Identify which cell holds the provided text, then report its [X, Y] central coordinate. 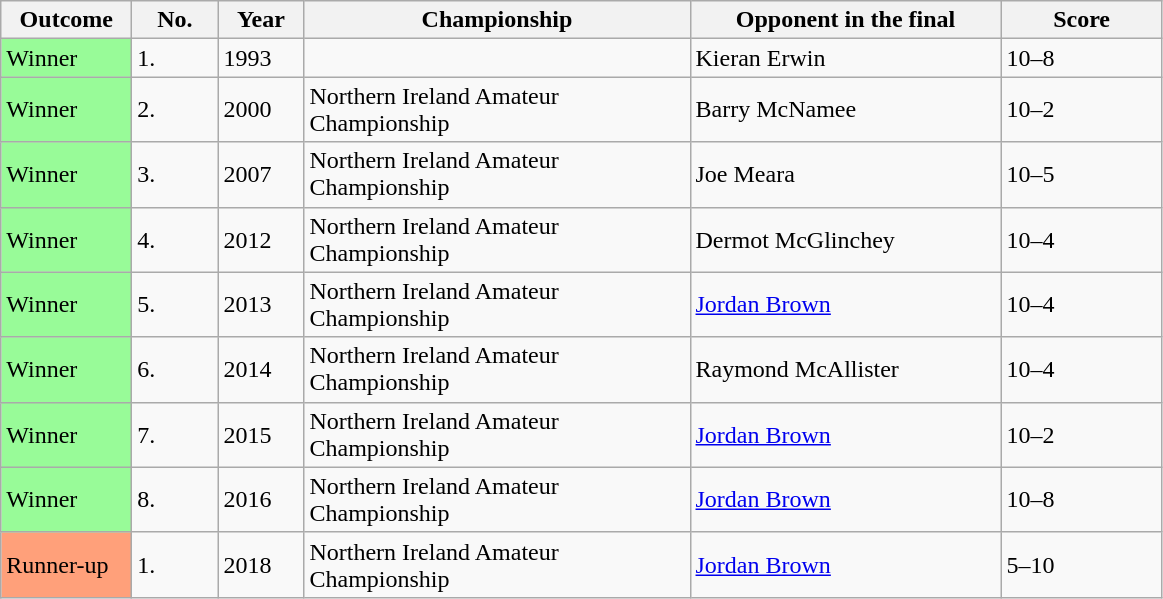
Kieran Erwin [846, 58]
2012 [261, 240]
2. [175, 110]
Outcome [66, 20]
7. [175, 434]
6. [175, 370]
3. [175, 174]
8. [175, 500]
2015 [261, 434]
2000 [261, 110]
Year [261, 20]
2007 [261, 174]
Raymond McAllister [846, 370]
Score [1082, 20]
2016 [261, 500]
2014 [261, 370]
Joe Meara [846, 174]
Runner-up [66, 564]
Opponent in the final [846, 20]
5. [175, 304]
Championship [497, 20]
10–5 [1082, 174]
Dermot McGlinchey [846, 240]
1993 [261, 58]
Barry McNamee [846, 110]
5–10 [1082, 564]
2013 [261, 304]
No. [175, 20]
2018 [261, 564]
4. [175, 240]
